Scan for the cell matching the given text and deliver its (X, Y) coordinate at center. 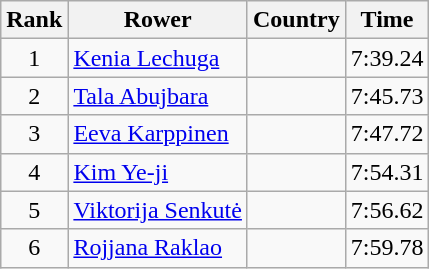
Time (387, 20)
7:39.24 (387, 58)
Viktorija Senkutė (158, 210)
6 (34, 248)
7:47.72 (387, 134)
7:56.62 (387, 210)
3 (34, 134)
2 (34, 96)
7:59.78 (387, 248)
5 (34, 210)
7:54.31 (387, 172)
1 (34, 58)
7:45.73 (387, 96)
Rower (158, 20)
Tala Abujbara (158, 96)
Rank (34, 20)
Kim Ye-ji (158, 172)
4 (34, 172)
Eeva Karppinen (158, 134)
Country (296, 20)
Rojjana Raklao (158, 248)
Kenia Lechuga (158, 58)
